Pinpoint the cell where the given text exists, returning its [x, y] midpoint coordinate. 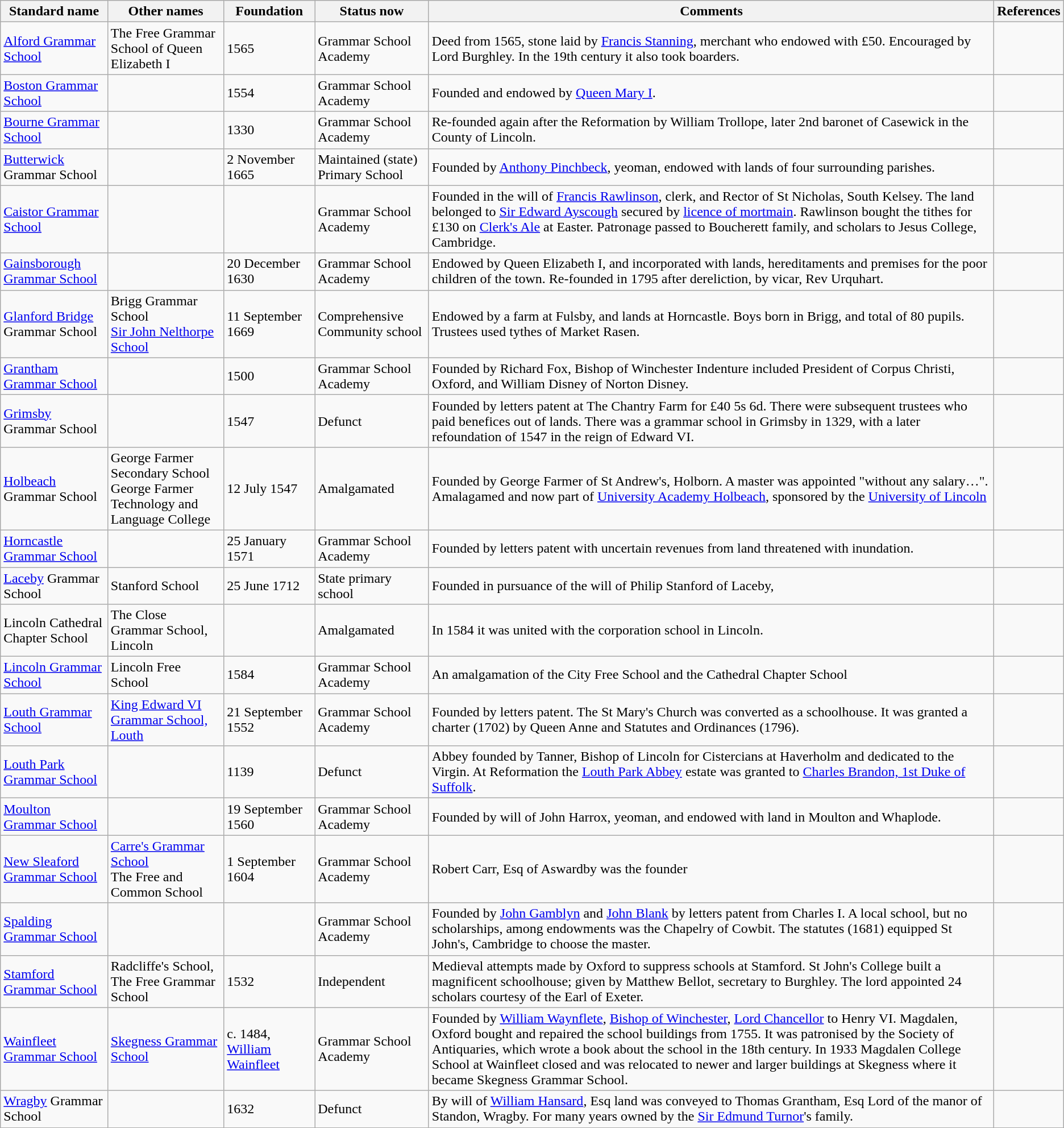
Laceby Grammar School [55, 586]
Brigg Grammar SchoolSir John Nelthorpe School [165, 324]
Bourne Grammar School [55, 130]
1584 [269, 675]
Caistor Grammar School [55, 219]
Butterwick Grammar School [55, 167]
1330 [269, 130]
1632 [269, 1109]
Re-founded again after the Reformation by William Trollope, later 2nd baronet of Casewick in the County of Lincoln. [711, 130]
Louth Grammar School [55, 720]
2 November 1665 [269, 167]
Status now [372, 11]
Stamford Grammar School [55, 981]
1547 [269, 421]
Founded in pursuance of the will of Philip Stanford of Laceby, [711, 586]
An amalgamation of the City Free School and the Cathedral Chapter School [711, 675]
Founded by will of John Harrox, yeoman, and endowed with land in Moulton and Whaplode. [711, 816]
1554 [269, 93]
Stanford School [165, 586]
Independent [372, 981]
The Free Grammar School of Queen Elizabeth I [165, 48]
Grimsby Grammar School [55, 421]
Wainfleet Grammar School [55, 1049]
Radcliffe's School, The Free Grammar School [165, 981]
Grantham Grammar School [55, 376]
Lincoln Grammar School [55, 675]
Alford Grammar School [55, 48]
Comprehensive Community school [372, 324]
George Farmer Secondary SchoolGeorge Farmer Technology and Language College [165, 488]
Lincoln Free School [165, 675]
Standard name [55, 11]
1 September 1604 [269, 869]
Holbeach Grammar School [55, 488]
King Edward VI Grammar School, Louth [165, 720]
In 1584 it was united with the corporation school in Lincoln. [711, 631]
Lincoln Cathedral Chapter School [55, 631]
Founded and endowed by Queen Mary I. [711, 93]
Wragby Grammar School [55, 1109]
Foundation [269, 11]
References [1029, 11]
c. 1484, William Wainfleet [269, 1049]
Founded by Richard Fox, Bishop of Winchester Indenture included President of Corpus Christi, Oxford, and William Disney of Norton Disney. [711, 376]
12 July 1547 [269, 488]
Moulton Grammar School [55, 816]
Comments [711, 11]
1139 [269, 772]
State primary school [372, 586]
11 September 1669 [269, 324]
Gainsborough Grammar School [55, 272]
1565 [269, 48]
1500 [269, 376]
Carre's Grammar School The Free and Common School [165, 869]
Founded by Anthony Pinchbeck, yeoman, endowed with lands of four surrounding parishes. [711, 167]
Maintained (state) Primary School [372, 167]
Spalding Grammar School [55, 929]
1532 [269, 981]
New Sleaford Grammar School [55, 869]
Founded by letters patent with uncertain revenues from land threatened with inundation. [711, 548]
The Close Grammar School, Lincoln [165, 631]
25 January 1571 [269, 548]
Skegness Grammar School [165, 1049]
Other names [165, 11]
Robert Carr, Esq of Aswardby was the founder [711, 869]
Horncastle Grammar School [55, 548]
Glanford Bridge Grammar School [55, 324]
Boston Grammar School [55, 93]
20 December 1630 [269, 272]
21 September 1552 [269, 720]
Endowed by a farm at Fulsby, and lands at Horncastle. Boys born in Brigg, and total of 80 pupils. Trustees used tythes of Market Rasen. [711, 324]
19 September 1560 [269, 816]
Louth Park Grammar School [55, 772]
25 June 1712 [269, 586]
